From the cell containing the given text, extract its center point as [X, Y] coordinate. 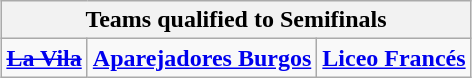
Teams qualified to Semifinals [236, 20]
La Vila [44, 58]
Aparejadores Burgos [202, 58]
Liceo Francés [394, 58]
